Capture the cell that displays the provided text and extract its (X, Y) central coordinate. 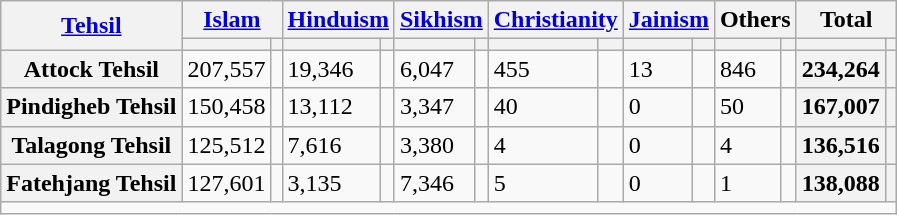
Others (755, 20)
3,380 (434, 145)
150,458 (226, 107)
167,007 (840, 107)
40 (542, 107)
Tehsil (92, 26)
6,047 (434, 69)
Sikhism (441, 20)
Jainism (668, 20)
7,346 (434, 183)
Islam (232, 20)
136,516 (840, 145)
455 (542, 69)
Pindigheb Tehsil (92, 107)
Christianity (556, 20)
Hinduism (338, 20)
1 (747, 183)
5 (542, 183)
138,088 (840, 183)
Fatehjang Tehsil (92, 183)
13,112 (331, 107)
50 (747, 107)
Talagong Tehsil (92, 145)
3,347 (434, 107)
207,557 (226, 69)
3,135 (331, 183)
127,601 (226, 183)
13 (658, 69)
19,346 (331, 69)
234,264 (840, 69)
125,512 (226, 145)
Total (846, 20)
Attock Tehsil (92, 69)
846 (747, 69)
7,616 (331, 145)
